Locate the cell with the specified text and output its [x, y] center coordinate. 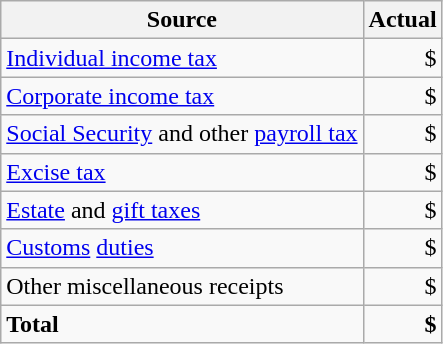
Excise tax [182, 172]
Social Security and other payroll tax [182, 134]
Customs duties [182, 248]
Individual income tax [182, 58]
Source [182, 20]
Actual [402, 20]
Corporate income tax [182, 96]
Other miscellaneous receipts [182, 286]
Total [182, 324]
Estate and gift taxes [182, 210]
